Output the (X, Y) coordinate of the center of the cell containing the given text.  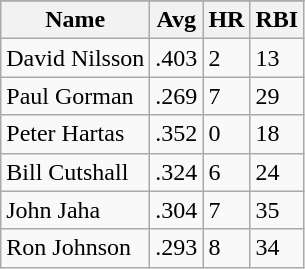
RBI (277, 20)
.269 (176, 96)
8 (226, 248)
35 (277, 210)
.293 (176, 248)
HR (226, 20)
34 (277, 248)
Avg (176, 20)
Name (76, 20)
29 (277, 96)
Ron Johnson (76, 248)
Paul Gorman (76, 96)
Peter Hartas (76, 134)
.352 (176, 134)
.403 (176, 58)
2 (226, 58)
David Nilsson (76, 58)
6 (226, 172)
.324 (176, 172)
John Jaha (76, 210)
Bill Cutshall (76, 172)
0 (226, 134)
.304 (176, 210)
24 (277, 172)
13 (277, 58)
18 (277, 134)
